Pinpoint the cell where the given text exists, returning its (X, Y) midpoint coordinate. 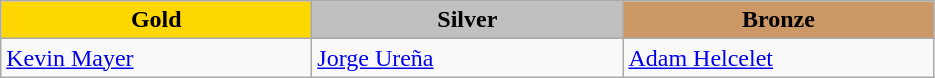
Bronze (778, 20)
Kevin Mayer (156, 58)
Gold (156, 20)
Adam Helcelet (778, 58)
Jorge Ureña (468, 58)
Silver (468, 20)
